Scan for the cell matching the given text and deliver its [X, Y] coordinate at center. 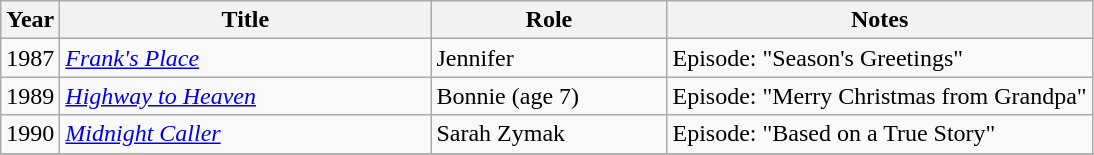
Role [549, 20]
1987 [30, 58]
Highway to Heaven [246, 96]
Year [30, 20]
Episode: "Based on a True Story" [880, 134]
Jennifer [549, 58]
1990 [30, 134]
1989 [30, 96]
Sarah Zymak [549, 134]
Notes [880, 20]
Episode: "Season's Greetings" [880, 58]
Title [246, 20]
Episode: "Merry Christmas from Grandpa" [880, 96]
Midnight Caller [246, 134]
Frank's Place [246, 58]
Bonnie (age 7) [549, 96]
